Return (X, Y) of the center of cell containing provided text 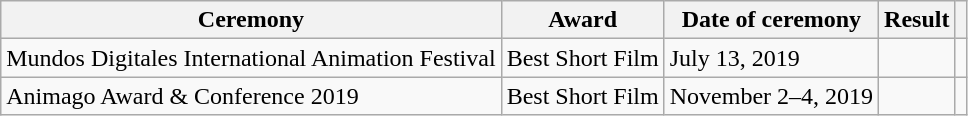
Award (582, 20)
November 2–4, 2019 (771, 96)
Mundos Digitales International Animation Festival (251, 58)
July 13, 2019 (771, 58)
Ceremony (251, 20)
Animago Award & Conference 2019 (251, 96)
Date of ceremony (771, 20)
Result (917, 20)
